Pinpoint the cell where the given text exists, returning its (x, y) midpoint coordinate. 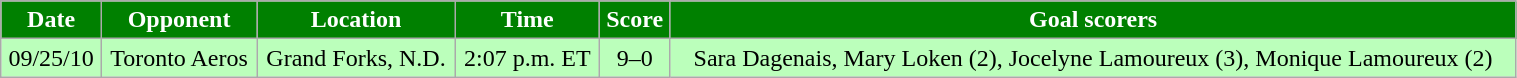
Goal scorers (1093, 20)
Toronto Aeros (178, 58)
Location (356, 20)
Opponent (178, 20)
Date (52, 20)
Sara Dagenais, Mary Loken (2), Jocelyne Lamoureux (3), Monique Lamoureux (2) (1093, 58)
Score (634, 20)
Time (527, 20)
09/25/10 (52, 58)
2:07 p.m. ET (527, 58)
9–0 (634, 58)
Grand Forks, N.D. (356, 58)
